For the text-containing cell, return its midpoint in [x, y] coordinate format. 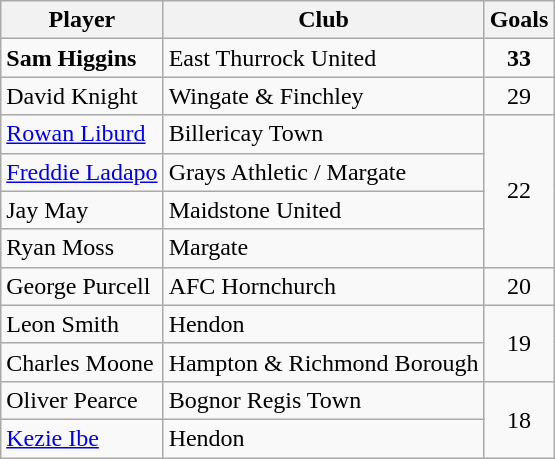
Jay May [82, 210]
East Thurrock United [324, 58]
18 [519, 419]
Grays Athletic / Margate [324, 172]
19 [519, 343]
22 [519, 191]
Player [82, 20]
Freddie Ladapo [82, 172]
20 [519, 286]
Kezie Ibe [82, 438]
Club [324, 20]
Margate [324, 248]
Billericay Town [324, 134]
29 [519, 96]
Goals [519, 20]
Sam Higgins [82, 58]
Hampton & Richmond Borough [324, 362]
Rowan Liburd [82, 134]
George Purcell [82, 286]
Wingate & Finchley [324, 96]
Charles Moone [82, 362]
David Knight [82, 96]
Maidstone United [324, 210]
Oliver Pearce [82, 400]
33 [519, 58]
Bognor Regis Town [324, 400]
AFC Hornchurch [324, 286]
Leon Smith [82, 324]
Ryan Moss [82, 248]
